Pinpoint the cell where the given text exists, returning its [X, Y] midpoint coordinate. 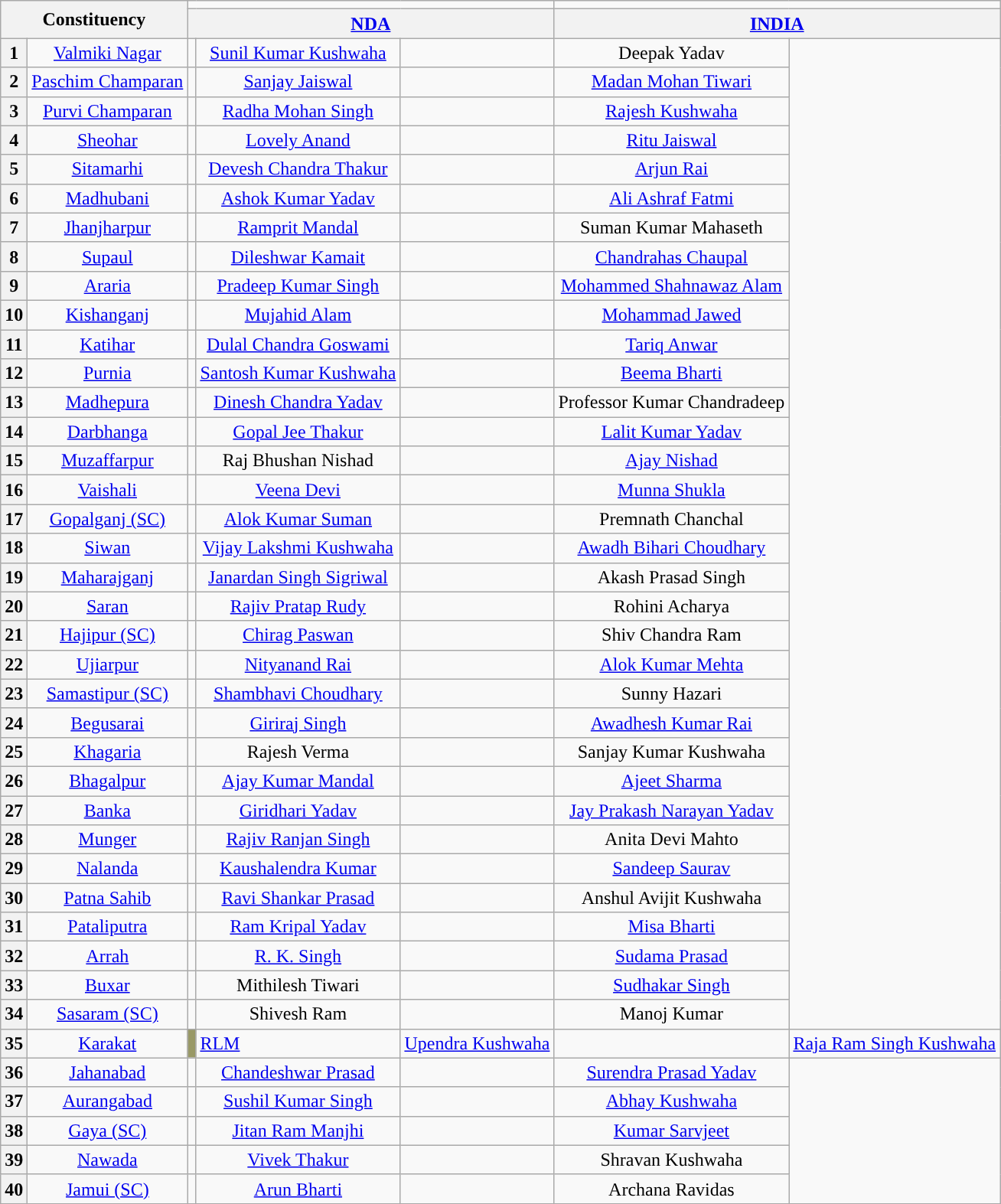
Sunil Kumar Kushwaha [298, 53]
15 [14, 461]
Muzaffarpur [107, 461]
Alok Kumar Suman [298, 519]
Samastipur (SC) [107, 693]
Purvi Champaran [107, 111]
Araria [107, 286]
Misa Bharti [672, 927]
7 [14, 227]
Giriraj Singh [298, 723]
Vijay Lakshmi Kushwaha [298, 548]
Arun Bharti [298, 1189]
30 [14, 898]
Santosh Kumar Kushwaha [298, 374]
Sanjay Kumar Kushwaha [672, 752]
Anshul Avijit Kushwaha [672, 898]
Ajay Kumar Mandal [298, 781]
Kaushalendra Kumar [298, 869]
Valmiki Nagar [107, 53]
17 [14, 519]
Dulal Chandra Goswami [298, 344]
R. K. Singh [298, 956]
Ravi Shankar Prasad [298, 898]
Shiv Chandra Ram [672, 635]
Aurangabad [107, 1101]
Gopalganj (SC) [107, 519]
Rajiv Ranjan Singh [298, 840]
Hajipur (SC) [107, 635]
Begusarai [107, 723]
21 [14, 635]
Saran [107, 606]
Madhubani [107, 198]
Jitan Ram Manjhi [298, 1131]
Jhanjharpur [107, 227]
Kumar Sarvjeet [672, 1131]
23 [14, 693]
Sushil Kumar Singh [298, 1101]
Tariq Anwar [672, 344]
Sudhakar Singh [672, 985]
Nawada [107, 1160]
Ram Kripal Yadav [298, 927]
Dinesh Chandra Yadav [298, 403]
Patna Sahib [107, 898]
29 [14, 869]
Sudama Prasad [672, 956]
Ramprit Mandal [298, 227]
13 [14, 403]
Pataliputra [107, 927]
Rajesh Kushwaha [672, 111]
33 [14, 985]
Madhepura [107, 403]
5 [14, 169]
Purnia [107, 374]
Ajay Nishad [672, 461]
Maharajganj [107, 577]
Nalanda [107, 869]
Suman Kumar Mahaseth [672, 227]
Awadhesh Kumar Rai [672, 723]
Arrah [107, 956]
3 [14, 111]
Katihar [107, 344]
Rohini Acharya [672, 606]
26 [14, 781]
INDIA [778, 24]
10 [14, 315]
Pradeep Kumar Singh [298, 286]
Giridhari Yadav [298, 811]
Sasaram (SC) [107, 1014]
Mithilesh Tiwari [298, 985]
Vivek Thakur [298, 1160]
Mohammad Jawed [672, 315]
18 [14, 548]
24 [14, 723]
Bhagalpur [107, 781]
Siwan [107, 548]
19 [14, 577]
Deepak Yadav [672, 53]
Chirag Paswan [298, 635]
NDA [370, 24]
39 [14, 1160]
Rajesh Verma [298, 752]
6 [14, 198]
32 [14, 956]
Akash Prasad Singh [672, 577]
Sandeep Saurav [672, 869]
Gaya (SC) [107, 1131]
Archana Ravidas [672, 1189]
Lalit Kumar Yadav [672, 432]
Supaul [107, 256]
31 [14, 927]
35 [14, 1043]
Chandrahas Chaupal [672, 256]
Khagaria [107, 752]
28 [14, 840]
Gopal Jee Thakur [298, 432]
Sheohar [107, 140]
Alok Kumar Mehta [672, 664]
Munger [107, 840]
Madan Mohan Tiwari [672, 82]
Shivesh Ram [298, 1014]
Rajiv Pratap Rudy [298, 606]
RLM [298, 1043]
Abhay Kushwaha [672, 1101]
Dileshwar Kamait [298, 256]
Lovely Anand [298, 140]
34 [14, 1014]
25 [14, 752]
Devesh Chandra Thakur [298, 169]
Sunny Hazari [672, 693]
Chandeshwar Prasad [298, 1072]
12 [14, 374]
14 [14, 432]
Sanjay Jaiswal [298, 82]
Ujiarpur [107, 664]
Buxar [107, 985]
Anita Devi Mahto [672, 840]
40 [14, 1189]
Kishanganj [107, 315]
Professor Kumar Chandradeep [672, 403]
Shambhavi Choudhary [298, 693]
Darbhanga [107, 432]
27 [14, 811]
9 [14, 286]
38 [14, 1131]
16 [14, 490]
4 [14, 140]
Jamui (SC) [107, 1189]
Janardan Singh Sigriwal [298, 577]
Veena Devi [298, 490]
Ali Ashraf Fatmi [672, 198]
Banka [107, 811]
Ajeet Sharma [672, 781]
1 [14, 53]
Ritu Jaiswal [672, 140]
Vaishali [107, 490]
Beema Bharti [672, 374]
Surendra Prasad Yadav [672, 1072]
Karakat [107, 1043]
Premnath Chanchal [672, 519]
Raja Ram Singh Kushwaha [895, 1043]
36 [14, 1072]
2 [14, 82]
Mujahid Alam [298, 315]
Upendra Kushwaha [478, 1043]
Ashok Kumar Yadav [298, 198]
37 [14, 1101]
Shravan Kushwaha [672, 1160]
Arjun Rai [672, 169]
Munna Shukla [672, 490]
Nityanand Rai [298, 664]
Awadh Bihari Choudhary [672, 548]
Constituency [94, 20]
Jahanabad [107, 1072]
Sitamarhi [107, 169]
Radha Mohan Singh [298, 111]
Jay Prakash Narayan Yadav [672, 811]
Paschim Champaran [107, 82]
Manoj Kumar [672, 1014]
Raj Bhushan Nishad [298, 461]
8 [14, 256]
11 [14, 344]
20 [14, 606]
22 [14, 664]
Mohammed Shahnawaz Alam [672, 286]
